Extract the [x, y] coordinate from the center of the cell holding the provided text.  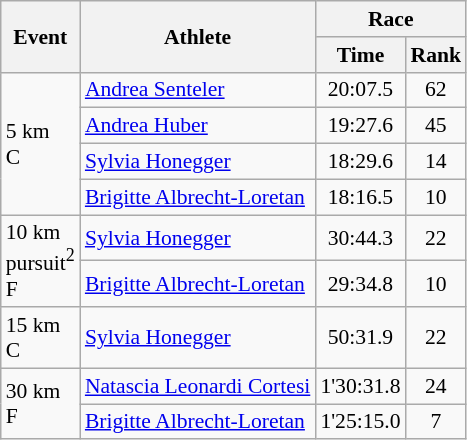
1'25:15.0 [360, 422]
30:44.3 [360, 238]
7 [436, 422]
10 km pursuit2 F [40, 261]
18:16.5 [360, 197]
45 [436, 126]
Natascia Leonardi Cortesi [198, 386]
Athlete [198, 36]
14 [436, 162]
Andrea Huber [198, 126]
24 [436, 386]
62 [436, 90]
19:27.6 [360, 126]
29:34.8 [360, 284]
50:31.9 [360, 338]
Time [360, 55]
Race [390, 19]
Andrea Senteler [198, 90]
Event [40, 36]
1'30:31.8 [360, 386]
18:29.6 [360, 162]
20:07.5 [360, 90]
15 km C [40, 338]
Rank [436, 55]
5 km C [40, 143]
30 km F [40, 404]
